Return the (X, Y) coordinate for the center point of the cell that contains the specified text.  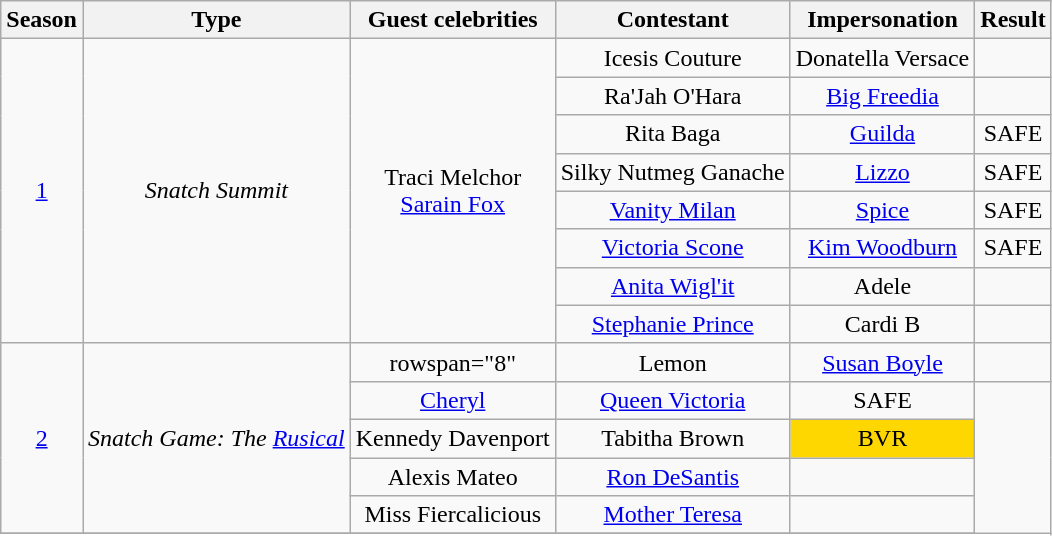
Anita Wigl'it (672, 286)
2 (42, 438)
Ron DeSantis (672, 477)
Contestant (672, 20)
Big Freedia (882, 96)
Season (42, 20)
Victoria Scone (672, 248)
Lizzo (882, 172)
Silky Nutmeg Ganache (672, 172)
Queen Victoria (672, 400)
Type (216, 20)
Kim Woodburn (882, 248)
Icesis Couture (672, 58)
BVR (882, 438)
Miss Fiercalicious (452, 515)
Kennedy Davenport (452, 438)
Traci MelchorSarain Fox (452, 191)
Vanity Milan (672, 210)
Impersonation (882, 20)
Spice (882, 210)
Stephanie Prince (672, 324)
Snatch Game: The Rusical (216, 438)
Snatch Summit (216, 191)
Donatella Versace (882, 58)
Alexis Mateo (452, 477)
Mother Teresa (672, 515)
Adele (882, 286)
Rita Baga (672, 134)
Lemon (672, 362)
Susan Boyle (882, 362)
Tabitha Brown (672, 438)
rowspan="8" (452, 362)
Guilda (882, 134)
Cardi B (882, 324)
Ra'Jah O'Hara (672, 96)
Result (1013, 20)
Guest celebrities (452, 20)
Cheryl (452, 400)
1 (42, 191)
